Locate the cell with the specified text and output its [x, y] center coordinate. 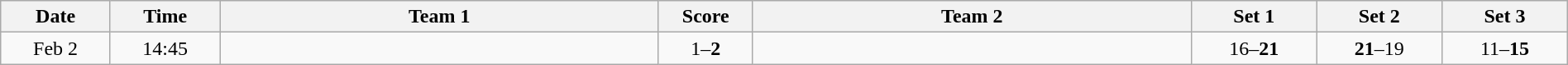
Date [56, 17]
21–19 [1379, 48]
Set 1 [1255, 17]
Score [705, 17]
Time [165, 17]
11–15 [1505, 48]
Set 2 [1379, 17]
Set 3 [1505, 17]
16–21 [1255, 48]
14:45 [165, 48]
Team 1 [439, 17]
1–2 [705, 48]
Team 2 [972, 17]
Feb 2 [56, 48]
